From the cell containing the given text, extract its center point as [X, Y] coordinate. 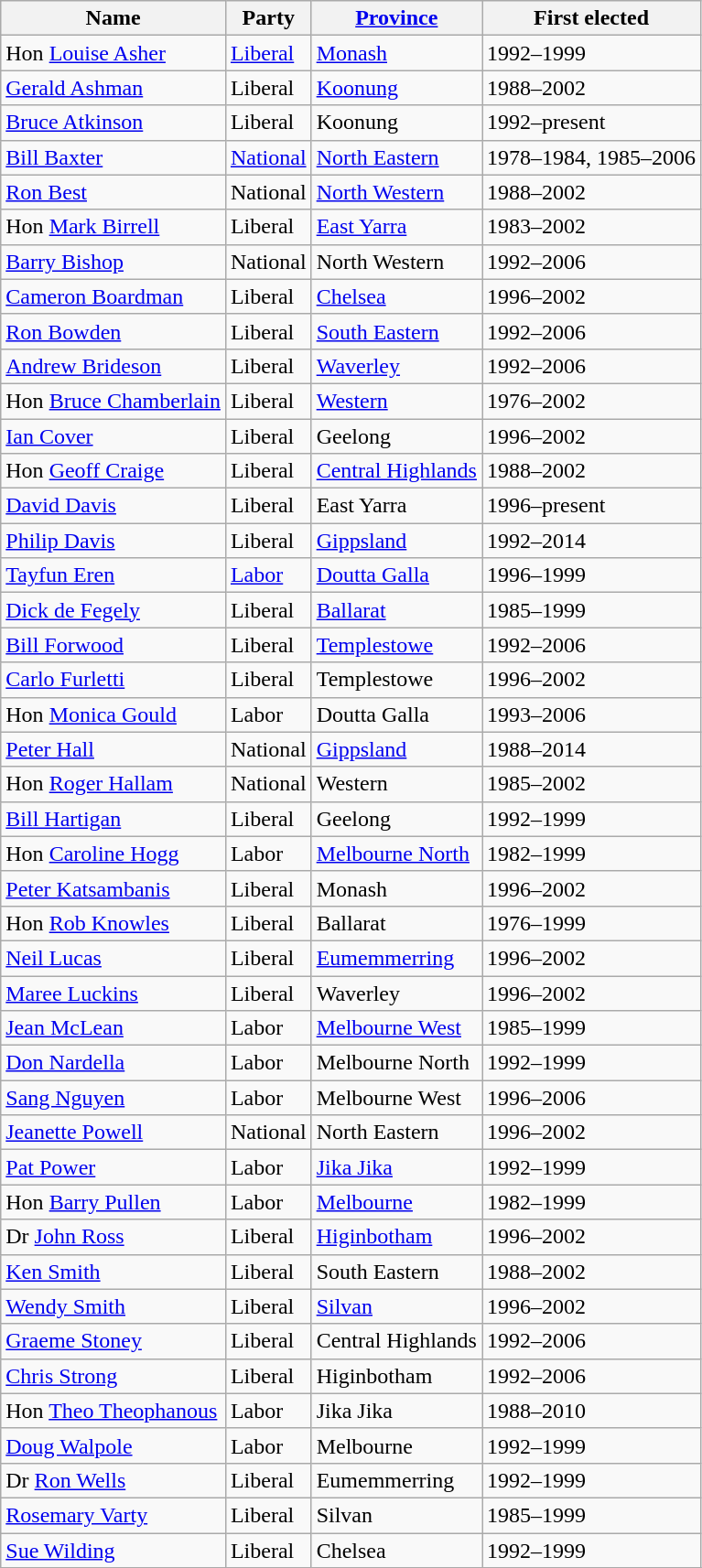
Ken Smith [113, 1272]
Rosemary Varty [113, 1515]
1996–2006 [591, 1098]
1996–1999 [591, 575]
Hon Barry Pullen [113, 1202]
Bill Baxter [113, 157]
First elected [591, 18]
Carlo Furletti [113, 680]
Philip Davis [113, 541]
1988–2014 [591, 749]
Peter Hall [113, 749]
Dr Ron Wells [113, 1480]
1976–2002 [591, 401]
Barry Bishop [113, 262]
Ron Bowden [113, 331]
Hon Monica Gould [113, 714]
Ian Cover [113, 436]
Wendy Smith [113, 1306]
Jeanette Powell [113, 1133]
Pat Power [113, 1167]
Hon Bruce Chamberlain [113, 401]
Cameron Boardman [113, 296]
Neil Lucas [113, 958]
Dr John Ross [113, 1237]
1992–2014 [591, 541]
Jean McLean [113, 1028]
Bill Forwood [113, 645]
Tayfun Eren [113, 575]
Party [268, 18]
Bruce Atkinson [113, 123]
1988–2010 [591, 1411]
Province [396, 18]
Hon Roger Hallam [113, 784]
1978–1984, 1985–2006 [591, 157]
Maree Luckins [113, 993]
David Davis [113, 506]
Hon Louise Asher [113, 53]
Gerald Ashman [113, 88]
1985–2002 [591, 784]
Dick de Fegely [113, 610]
Hon Mark Birrell [113, 227]
Sang Nguyen [113, 1098]
1976–1999 [591, 923]
1983–2002 [591, 227]
Hon Caroline Hogg [113, 854]
Andrew Brideson [113, 366]
Name [113, 18]
Hon Geoff Craige [113, 471]
Doug Walpole [113, 1445]
Don Nardella [113, 1063]
Hon Rob Knowles [113, 923]
Sue Wilding [113, 1551]
1992–present [591, 123]
Ron Best [113, 192]
1996–present [591, 506]
1993–2006 [591, 714]
Bill Hartigan [113, 819]
Peter Katsambanis [113, 888]
Hon Theo Theophanous [113, 1411]
Graeme Stoney [113, 1341]
Chris Strong [113, 1376]
